Return [X, Y] of the center of cell containing provided text 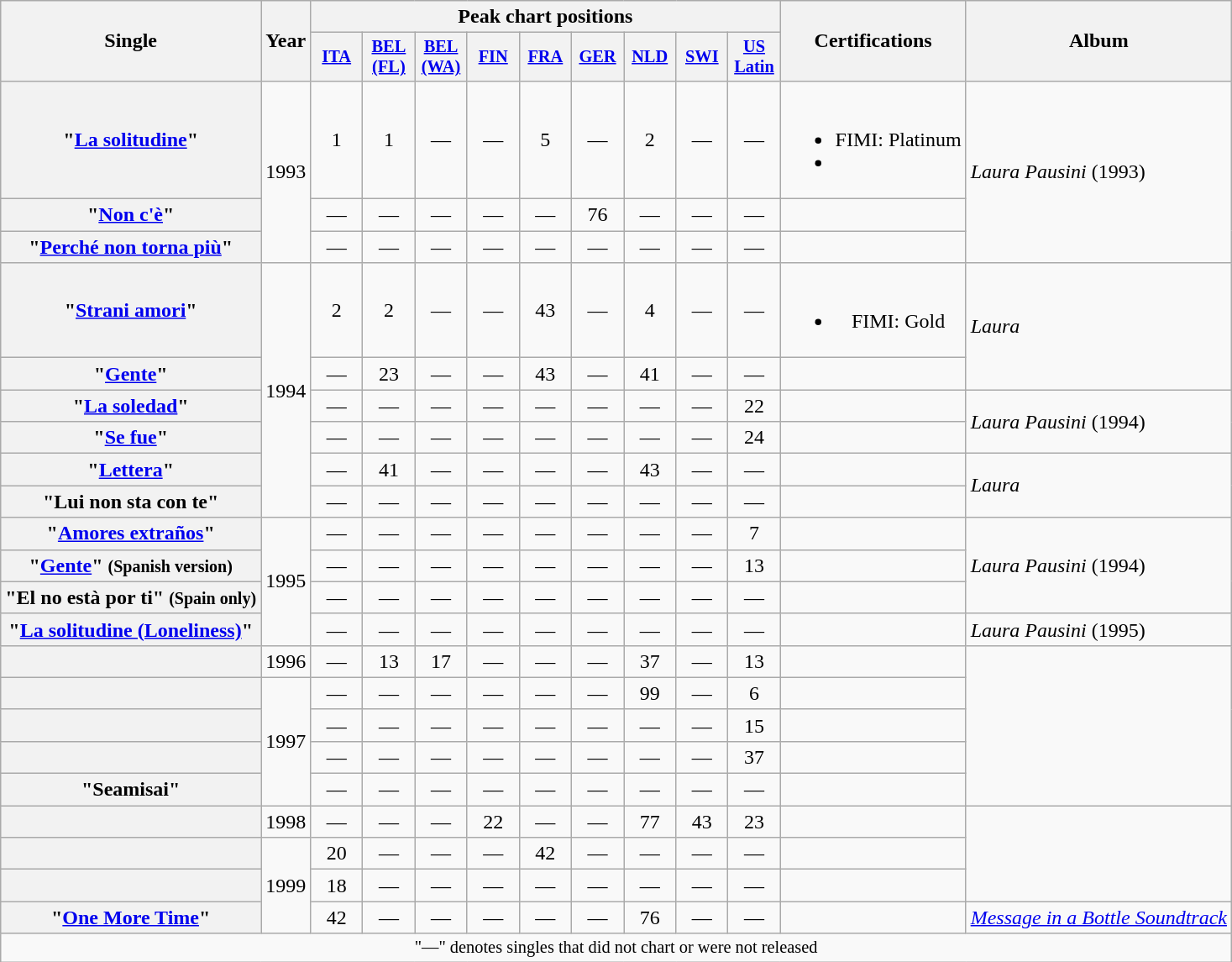
ITA [337, 57]
77 [650, 822]
BEL(WA) [441, 57]
1999 [286, 886]
"La solitudine (Loneliness)" [131, 629]
"La soledad" [131, 406]
1997 [286, 741]
USLatin [754, 57]
1998 [286, 822]
"Seamisai" [131, 790]
1993 [286, 171]
"Lettera" [131, 470]
FIMI: Gold [873, 311]
GER [597, 57]
"Gente" [131, 374]
7 [754, 534]
1996 [286, 661]
"Se fue" [131, 438]
18 [337, 886]
"—" denotes singles that did not chart or were not released [616, 948]
Single [131, 41]
FIN [493, 57]
"Strani amori" [131, 311]
Peak chart positions [546, 17]
Certifications [873, 41]
24 [754, 438]
FRA [545, 57]
"One More Time" [131, 917]
Album [1098, 41]
"Lui non sta con te" [131, 502]
"Gente" (Spanish version) [131, 565]
"La solitudine" [131, 139]
SWI [702, 57]
4 [650, 311]
Laura Pausini (1995) [1098, 629]
"Non c'è" [131, 215]
1995 [286, 581]
NLD [650, 57]
17 [441, 661]
20 [337, 854]
"Perché non torna più" [131, 247]
6 [754, 693]
"Amores extraños" [131, 534]
5 [545, 139]
1994 [286, 390]
FIMI: Platinum [873, 139]
15 [754, 725]
Year [286, 41]
BEL(FL) [389, 57]
Message in a Bottle Soundtrack [1098, 917]
Laura Pausini (1993) [1098, 171]
99 [650, 693]
"El no està por ti" (Spain only) [131, 597]
